Return (x, y) of the center of cell containing provided text 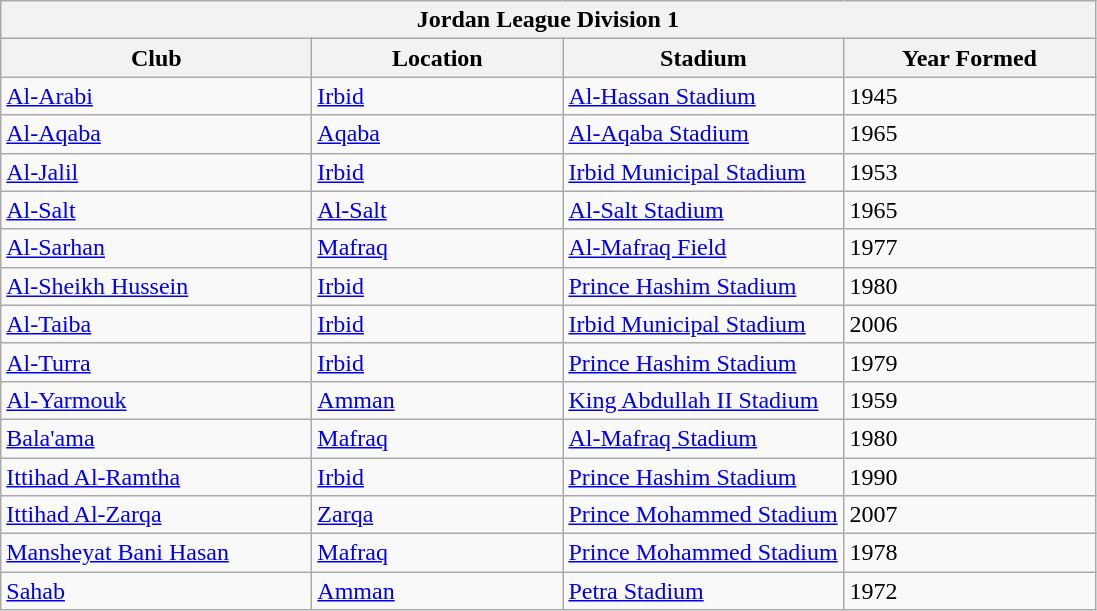
Al-Sarhan (156, 248)
Ittihad Al-Zarqa (156, 515)
Al-Aqaba Stadium (704, 134)
Al-Turra (156, 362)
Al-Aqaba (156, 134)
Al-Mafraq Stadium (704, 438)
Al-Arabi (156, 96)
2007 (970, 515)
Petra Stadium (704, 591)
King Abdullah II Stadium (704, 400)
1978 (970, 553)
Al-Mafraq Field (704, 248)
1990 (970, 477)
Aqaba (438, 134)
Stadium (704, 58)
Al-Sheikh Hussein (156, 286)
Al-Taiba (156, 324)
1979 (970, 362)
1953 (970, 172)
Zarqa (438, 515)
Al-Jalil (156, 172)
Al-Salt Stadium (704, 210)
1972 (970, 591)
Mansheyat Bani Hasan (156, 553)
Al-Yarmouk (156, 400)
Sahab (156, 591)
2006 (970, 324)
Club (156, 58)
1945 (970, 96)
Bala'ama (156, 438)
Location (438, 58)
Ittihad Al-Ramtha (156, 477)
1959 (970, 400)
Year Formed (970, 58)
1977 (970, 248)
Al-Hassan Stadium (704, 96)
Jordan League Division 1 (548, 20)
